Locate the cell with the specified text and output its (x, y) center coordinate. 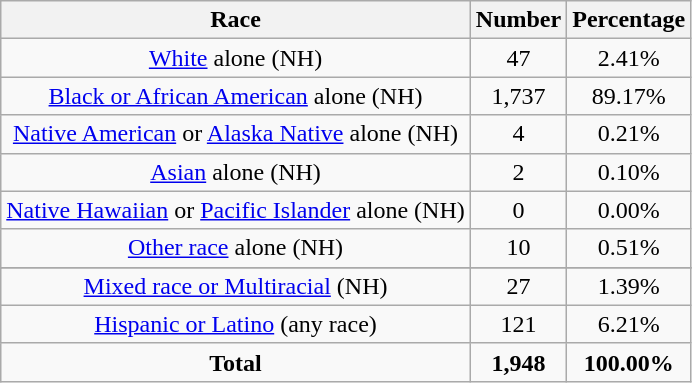
1,948 (518, 362)
89.17% (629, 96)
Total (236, 362)
0.21% (629, 134)
4 (518, 134)
Percentage (629, 20)
White alone (NH) (236, 58)
0.00% (629, 210)
47 (518, 58)
Mixed race or Multiracial (NH) (236, 286)
1,737 (518, 96)
2 (518, 172)
Native American or Alaska Native alone (NH) (236, 134)
27 (518, 286)
Native Hawaiian or Pacific Islander alone (NH) (236, 210)
Number (518, 20)
1.39% (629, 286)
Hispanic or Latino (any race) (236, 324)
6.21% (629, 324)
0.51% (629, 248)
Other race alone (NH) (236, 248)
0 (518, 210)
100.00% (629, 362)
0.10% (629, 172)
10 (518, 248)
2.41% (629, 58)
121 (518, 324)
Black or African American alone (NH) (236, 96)
Race (236, 20)
Asian alone (NH) (236, 172)
